From the cell containing the given text, extract its center point as (X, Y) coordinate. 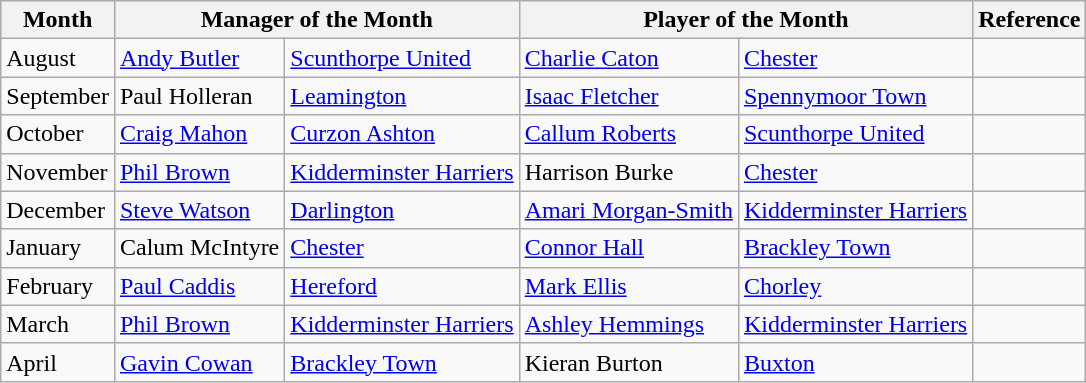
October (58, 134)
January (58, 248)
Steve Watson (199, 210)
Gavin Cowan (199, 362)
Month (58, 20)
February (58, 286)
Craig Mahon (199, 134)
December (58, 210)
Hereford (402, 286)
Buxton (855, 362)
Kieran Burton (628, 362)
Ashley Hemmings (628, 324)
Curzon Ashton (402, 134)
Charlie Caton (628, 58)
Harrison Burke (628, 172)
March (58, 324)
Calum McIntyre (199, 248)
Player of the Month (746, 20)
Chorley (855, 286)
Paul Holleran (199, 96)
August (58, 58)
Leamington (402, 96)
Paul Caddis (199, 286)
Darlington (402, 210)
November (58, 172)
Connor Hall (628, 248)
Manager of the Month (316, 20)
Andy Butler (199, 58)
Callum Roberts (628, 134)
Mark Ellis (628, 286)
Amari Morgan-Smith (628, 210)
Spennymoor Town (855, 96)
April (58, 362)
September (58, 96)
Reference (1030, 20)
Isaac Fletcher (628, 96)
